Locate the cell with the specified text and output its (x, y) center coordinate. 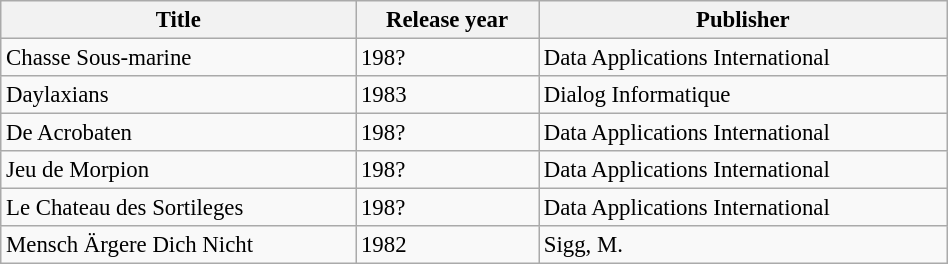
1983 (448, 95)
Jeu de Morpion (178, 170)
Chasse Sous-marine (178, 58)
De Acrobaten (178, 133)
Dialog Informatique (742, 95)
Mensch Ärgere Dich Nicht (178, 245)
Le Chateau des Sortileges (178, 208)
Sigg, M. (742, 245)
Title (178, 20)
Publisher (742, 20)
1982 (448, 245)
Daylaxians (178, 95)
Release year (448, 20)
